Find where the given text appears and provide that cell's center as [X, Y] coordinate. 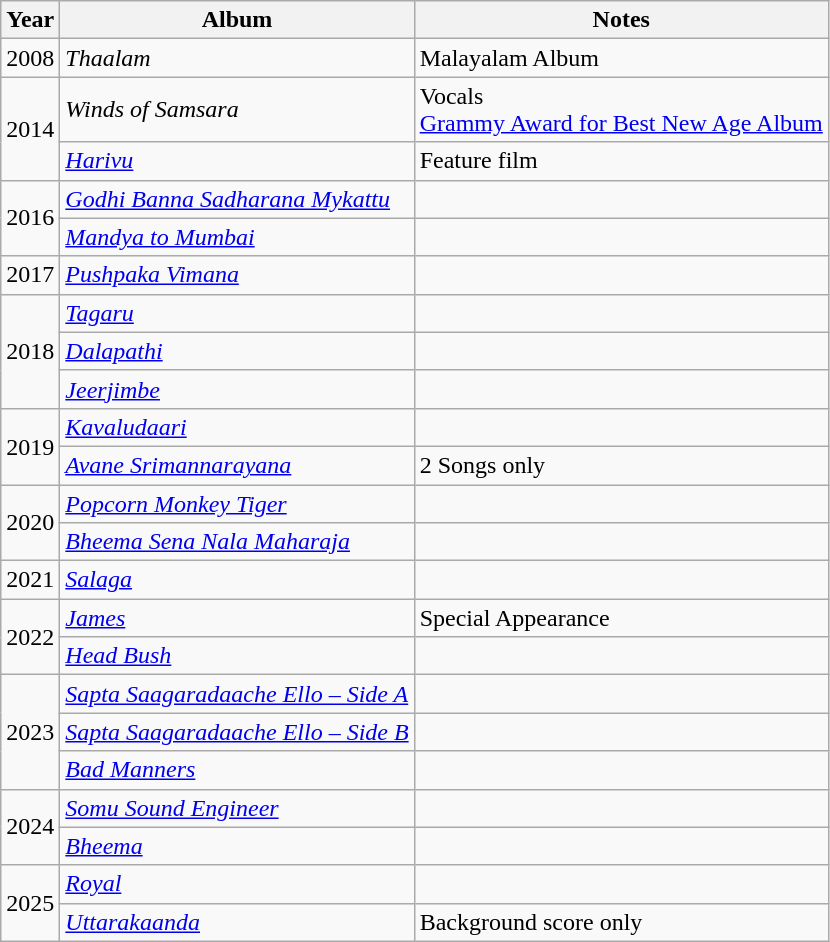
2021 [30, 580]
2024 [30, 827]
Harivu [237, 161]
Mandya to Mumbai [237, 237]
Special Appearance [621, 618]
2018 [30, 351]
Salaga [237, 580]
Pushpaka Vimana [237, 275]
Album [237, 20]
Avane Srimannarayana [237, 465]
2008 [30, 58]
Popcorn Monkey Tiger [237, 503]
Godhi Banna Sadharana Mykattu [237, 199]
Kavaludaari [237, 427]
Bheema Sena Nala Maharaja [237, 542]
Somu Sound Engineer [237, 808]
VocalsGrammy Award for Best New Age Album [621, 110]
James [237, 618]
Sapta Saagaradaache Ello – Side A [237, 694]
Uttarakaanda [237, 922]
Royal [237, 884]
Bad Manners [237, 770]
Malayalam Album [621, 58]
2017 [30, 275]
2020 [30, 522]
Thaalam [237, 58]
Tagaru [237, 313]
Notes [621, 20]
2014 [30, 128]
2 Songs only [621, 465]
Dalapathi [237, 351]
Jeerjimbe [237, 389]
Bheema [237, 846]
2019 [30, 446]
2022 [30, 637]
Winds of Samsara [237, 110]
Sapta Saagaradaache Ello – Side B [237, 732]
Year [30, 20]
2016 [30, 218]
2023 [30, 732]
2025 [30, 903]
Feature film [621, 161]
Background score only [621, 922]
Head Bush [237, 656]
